Return (X, Y) of the center of cell containing provided text 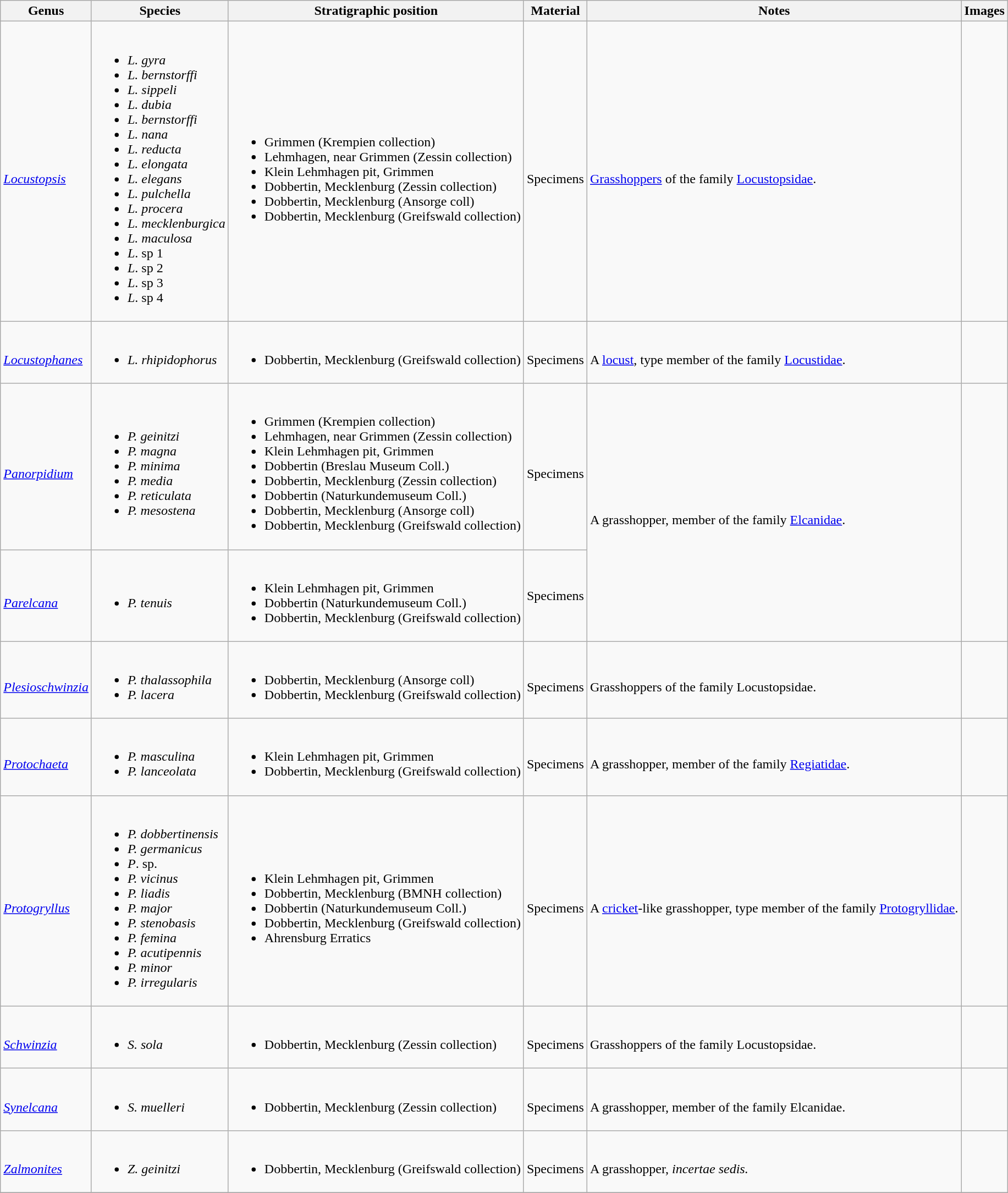
Material (555, 11)
Dobbertin, Mecklenburg (Ansorge coll)Dobbertin, Mecklenburg (Greifswald collection) (376, 680)
Stratigraphic position (376, 11)
S. muelleri (159, 1099)
P. thalassophilaP. lacera (159, 680)
Panorpidium (46, 466)
Synelcana (46, 1099)
Images (984, 11)
Notes (774, 11)
S. sola (159, 1037)
Genus (46, 11)
Plesioschwinzia (46, 680)
Locustopsis (46, 172)
Klein Lehmhagen pit, GrimmenDobbertin (Naturkundemuseum Coll.)Dobbertin, Mecklenburg (Greifswald collection) (376, 595)
A grasshopper, member of the family Regiatidae. (774, 757)
Protochaeta (46, 757)
P. dobbertinensisP. germanicusP. sp.P. vicinusP. liadis P. majorP. stenobasisP. feminaP. acutipennisP. minorP. irregularis (159, 901)
P. geinitziP. magnaP. minimaP. mediaP. reticulataP. mesostena (159, 466)
Locustophanes (46, 352)
Parelcana (46, 595)
P. tenuis (159, 595)
Zalmonites (46, 1162)
Klein Lehmhagen pit, GrimmenDobbertin, Mecklenburg (Greifswald collection) (376, 757)
P. masculinaP. lanceolata (159, 757)
A grasshopper, incertae sedis. (774, 1162)
Species (159, 11)
L. rhipidophorus (159, 352)
A cricket-like grasshopper, type member of the family Protogryllidae. (774, 901)
A locust, type member of the family Locustidae. (774, 352)
Protogryllus (46, 901)
Z. geinitzi (159, 1162)
Schwinzia (46, 1037)
